Detect which cell encompasses the target text, then output its (X, Y) center coordinate. 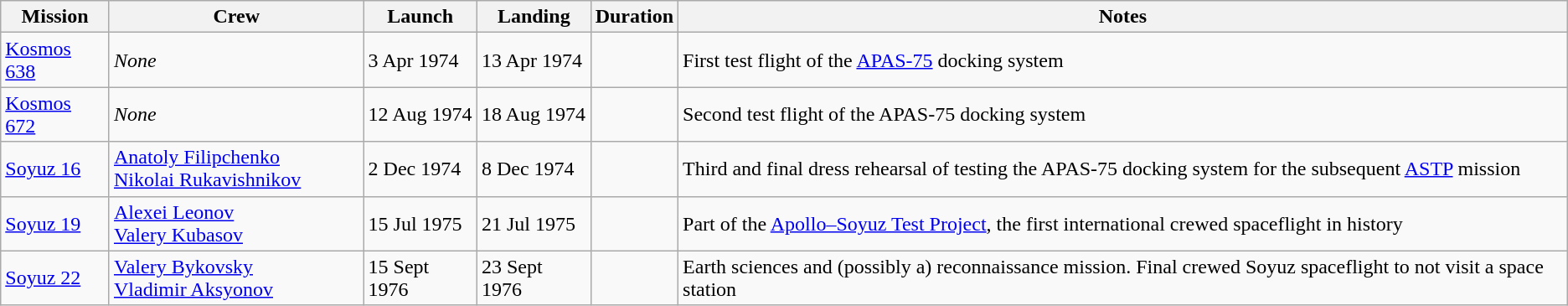
Third and final dress rehearsal of testing the APAS-75 docking system for the subsequent ASTP mission (1123, 169)
15 Jul 1975 (420, 223)
23 Sept 1976 (534, 278)
Soyuz 16 (55, 169)
12 Aug 1974 (420, 114)
Landing (534, 17)
Second test flight of the APAS-75 docking system (1123, 114)
Soyuz 19 (55, 223)
18 Aug 1974 (534, 114)
2 Dec 1974 (420, 169)
Launch (420, 17)
21 Jul 1975 (534, 223)
Earth sciences and (possibly a) reconnaissance mission. Final crewed Soyuz spaceflight to not visit a space station (1123, 278)
8 Dec 1974 (534, 169)
Crew (236, 17)
Mission (55, 17)
13 Apr 1974 (534, 60)
Part of the Apollo–Soyuz Test Project, the first international crewed spaceflight in history (1123, 223)
Anatoly Filipchenko Nikolai Rukavishnikov (236, 169)
Soyuz 22 (55, 278)
Duration (634, 17)
Kosmos 638 (55, 60)
15 Sept 1976 (420, 278)
3 Apr 1974 (420, 60)
Alexei Leonov Valery Kubasov (236, 223)
Valery Bykovsky Vladimir Aksyonov (236, 278)
First test flight of the APAS-75 docking system (1123, 60)
Kosmos 672 (55, 114)
Notes (1123, 17)
